Search for the cell housing the specified text and yield its (X, Y) center coordinate. 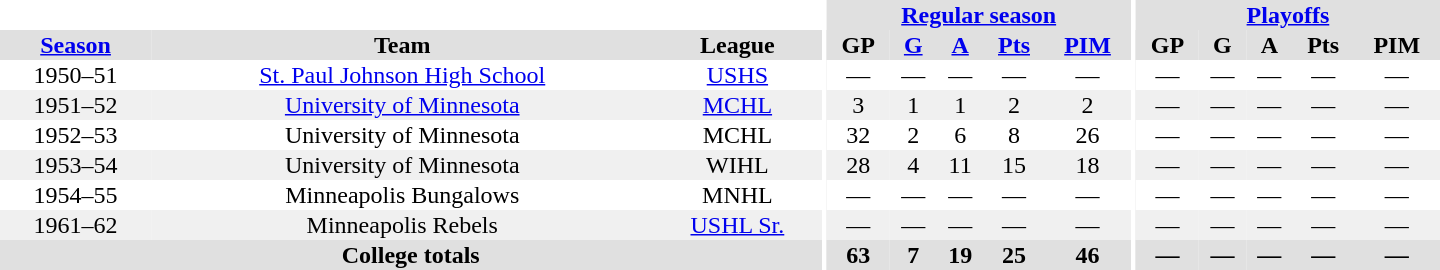
7 (914, 255)
28 (858, 165)
USHL Sr. (737, 225)
11 (960, 165)
25 (1014, 255)
St. Paul Johnson High School (402, 75)
15 (1014, 165)
1961–62 (76, 225)
Regular season (979, 15)
46 (1087, 255)
18 (1087, 165)
College totals (410, 255)
Minneapolis Rebels (402, 225)
1950–51 (76, 75)
USHS (737, 75)
8 (1014, 135)
19 (960, 255)
Season (76, 45)
4 (914, 165)
32 (858, 135)
63 (858, 255)
26 (1087, 135)
3 (858, 105)
Team (402, 45)
1954–55 (76, 195)
6 (960, 135)
Minneapolis Bungalows (402, 195)
1951–52 (76, 105)
MNHL (737, 195)
League (737, 45)
1952–53 (76, 135)
1953–54 (76, 165)
WIHL (737, 165)
Playoffs (1288, 15)
